For the text-containing cell, return its midpoint in [X, Y] coordinate format. 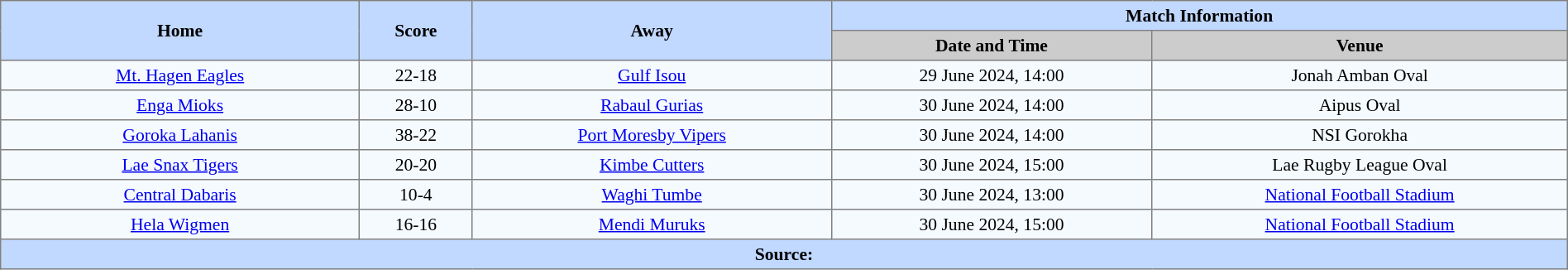
Lae Rugby League Oval [1360, 165]
Hela Wigmen [180, 224]
Aipus Oval [1360, 105]
Enga Mioks [180, 105]
Score [415, 31]
Source: [784, 254]
Rabaul Gurias [652, 105]
Home [180, 31]
Mt. Hagen Eagles [180, 75]
Date and Time [992, 46]
NSI Gorokha [1360, 135]
10-4 [415, 195]
29 June 2024, 14:00 [992, 75]
Central Dabaris [180, 195]
28-10 [415, 105]
Lae Snax Tigers [180, 165]
Away [652, 31]
Waghi Tumbe [652, 195]
20-20 [415, 165]
Goroka Lahanis [180, 135]
Gulf Isou [652, 75]
Mendi Muruks [652, 224]
22-18 [415, 75]
Match Information [1199, 16]
38-22 [415, 135]
Venue [1360, 46]
Port Moresby Vipers [652, 135]
Jonah Amban Oval [1360, 75]
16-16 [415, 224]
30 June 2024, 13:00 [992, 195]
Kimbe Cutters [652, 165]
